Locate the cell with the specified text and output its (x, y) center coordinate. 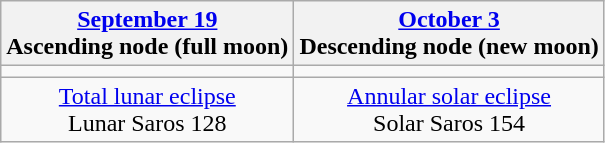
September 19Ascending node (full moon) (148, 34)
Annular solar eclipseSolar Saros 154 (449, 110)
October 3Descending node (new moon) (449, 34)
Total lunar eclipseLunar Saros 128 (148, 110)
